Pinpoint the cell where the given text exists, returning its [X, Y] midpoint coordinate. 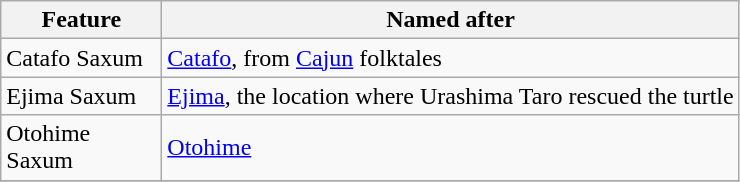
Otohime Saxum [82, 148]
Ejima, the location where Urashima Taro rescued the turtle [450, 96]
Catafo, from Cajun folktales [450, 58]
Named after [450, 20]
Feature [82, 20]
Catafo Saxum [82, 58]
Otohime [450, 148]
Ejima Saxum [82, 96]
